Determine the (x, y) coordinate at the center of the cell enclosing the given text.  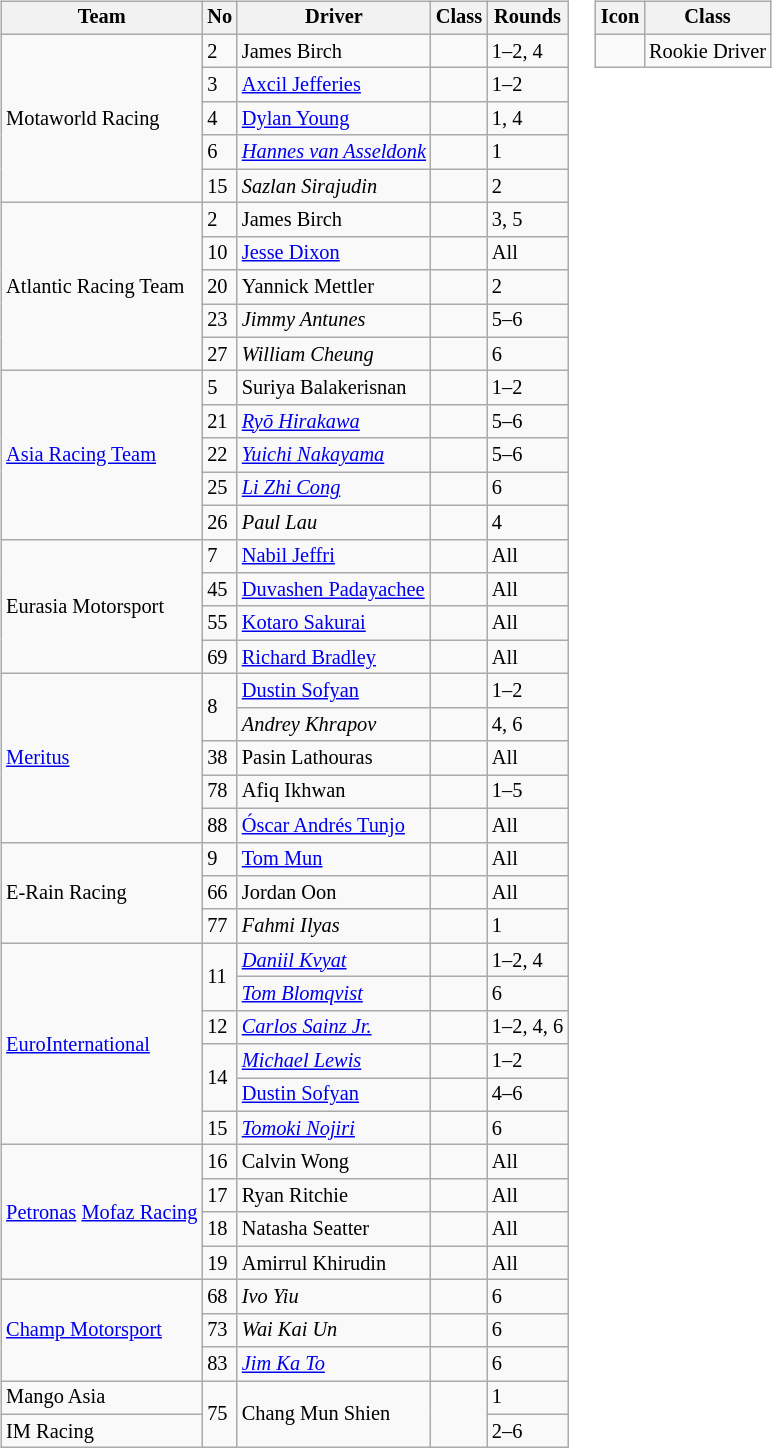
Petronas Mofaz Racing (102, 1212)
2–6 (528, 1431)
88 (220, 825)
9 (220, 859)
23 (220, 321)
Atlantic Racing Team (102, 287)
Axcil Jefferies (334, 85)
Wai Kai Un (334, 1330)
Meritus (102, 758)
11 (220, 976)
7 (220, 556)
75 (220, 1414)
Rounds (528, 18)
1–2, 4, 6 (528, 1027)
3 (220, 85)
Jim Ka To (334, 1364)
Tomoki Nojiri (334, 1128)
Pasin Lathouras (334, 758)
69 (220, 657)
21 (220, 422)
Nabil Jeffri (334, 556)
William Cheung (334, 354)
Eurasia Motorsport (102, 606)
Rookie Driver (708, 51)
Suriya Balakerisnan (334, 388)
Kotaro Sakurai (334, 623)
77 (220, 926)
4–6 (528, 1095)
No (220, 18)
EuroInternational (102, 1044)
Carlos Sainz Jr. (334, 1027)
Calvin Wong (334, 1162)
38 (220, 758)
Hannes van Asseldonk (334, 152)
Ivo Yiu (334, 1297)
Ryō Hirakawa (334, 422)
Óscar Andrés Tunjo (334, 825)
Jesse Dixon (334, 253)
Yuichi Nakayama (334, 455)
Ryan Ritchie (334, 1196)
8 (220, 708)
1–5 (528, 792)
55 (220, 623)
20 (220, 287)
IM Racing (102, 1431)
Icon (620, 18)
3, 5 (528, 220)
45 (220, 590)
Paul Lau (334, 522)
Asia Racing Team (102, 455)
Amirrul Khirudin (334, 1263)
78 (220, 792)
Driver (334, 18)
Fahmi Ilyas (334, 926)
19 (220, 1263)
Andrey Khrapov (334, 724)
Daniil Kvyat (334, 960)
Richard Bradley (334, 657)
18 (220, 1229)
Jimmy Antunes (334, 321)
Mango Asia (102, 1398)
26 (220, 522)
Jordan Oon (334, 893)
Natasha Seatter (334, 1229)
Champ Motorsport (102, 1330)
Motaworld Racing (102, 118)
22 (220, 455)
Dylan Young (334, 119)
Tom Blomqvist (334, 994)
Li Zhi Cong (334, 489)
Afiq Ikhwan (334, 792)
5 (220, 388)
Duvashen Padayachee (334, 590)
25 (220, 489)
17 (220, 1196)
73 (220, 1330)
Chang Mun Shien (334, 1414)
68 (220, 1297)
14 (220, 1078)
Yannick Mettler (334, 287)
1, 4 (528, 119)
27 (220, 354)
83 (220, 1364)
12 (220, 1027)
66 (220, 893)
E-Rain Racing (102, 892)
10 (220, 253)
Michael Lewis (334, 1061)
4, 6 (528, 724)
Sazlan Sirajudin (334, 186)
16 (220, 1162)
Team (102, 18)
Tom Mun (334, 859)
